Detect which cell encompasses the target text, then output its (x, y) center coordinate. 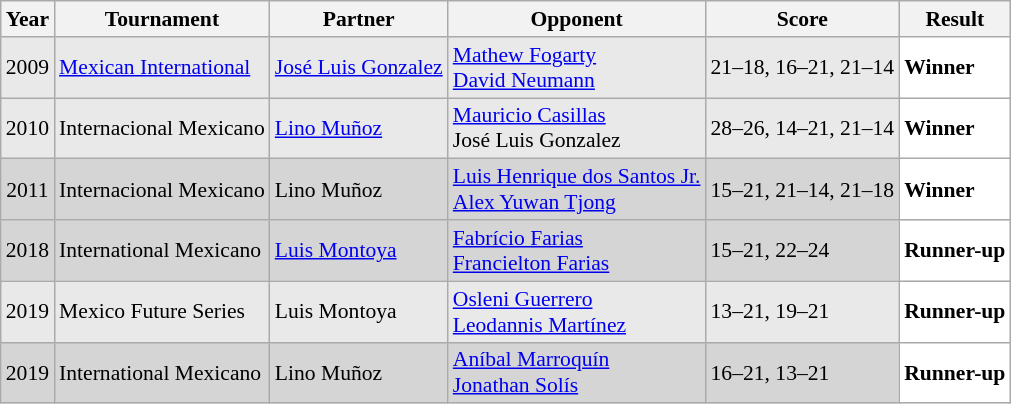
Osleni Guerrero Leodannis Martínez (577, 312)
Mexico Future Series (162, 312)
13–21, 19–21 (803, 312)
José Luis Gonzalez (359, 68)
Score (803, 19)
2018 (28, 250)
Mexican International (162, 68)
21–18, 16–21, 21–14 (803, 68)
Luis Henrique dos Santos Jr. Alex Yuwan Tjong (577, 190)
15–21, 22–24 (803, 250)
Tournament (162, 19)
28–26, 14–21, 21–14 (803, 128)
2009 (28, 68)
Partner (359, 19)
Result (954, 19)
2011 (28, 190)
Fabrício Farias Francielton Farias (577, 250)
Mathew Fogarty David Neumann (577, 68)
Mauricio Casillas José Luis Gonzalez (577, 128)
2010 (28, 128)
Aníbal Marroquín Jonathan Solís (577, 372)
15–21, 21–14, 21–18 (803, 190)
Opponent (577, 19)
16–21, 13–21 (803, 372)
Year (28, 19)
